Provide the (x, y) coordinate of the cell's center where the given text is located.  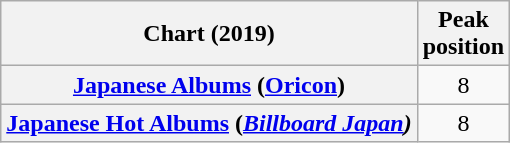
Japanese Hot Albums (Billboard Japan) (209, 123)
Japanese Albums (Oricon) (209, 85)
Chart (2019) (209, 34)
Peakposition (463, 34)
